Determine the (X, Y) coordinate at the center of the cell enclosing the given text.  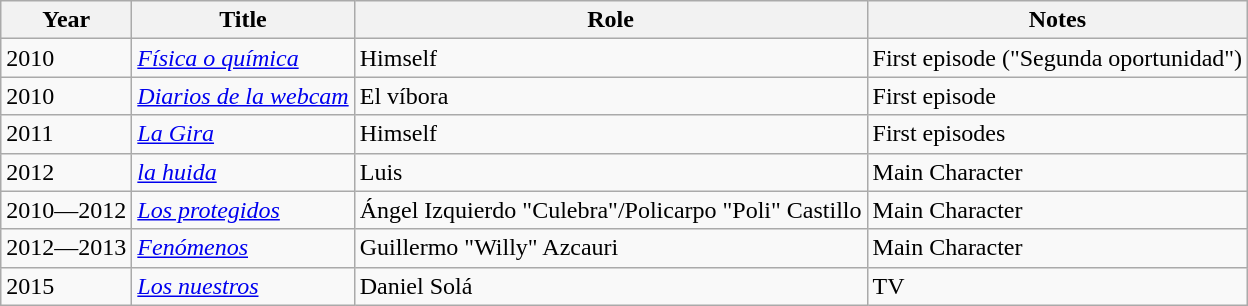
Ángel Izquierdo "Culebra"/Policarpo "Poli" Castillo (610, 210)
Fenómenos (243, 248)
Notes (1058, 20)
2012—2013 (66, 248)
la huida (243, 172)
Los protegidos (243, 210)
First episodes (1058, 134)
First episode (1058, 96)
2015 (66, 286)
Luis (610, 172)
2011 (66, 134)
Role (610, 20)
First episode ("Segunda oportunidad") (1058, 58)
El víbora (610, 96)
2010—2012 (66, 210)
Daniel Solá (610, 286)
Diarios de la webcam (243, 96)
2012 (66, 172)
Title (243, 20)
Los nuestros (243, 286)
Year (66, 20)
Física o química (243, 58)
Guillermo "Willy" Azcauri (610, 248)
La Gira (243, 134)
TV (1058, 286)
